Return the [X, Y] coordinate for the center point of the cell that contains the specified text.  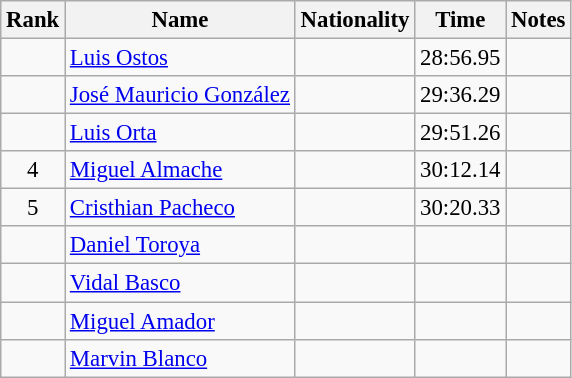
Luis Ostos [180, 58]
29:36.29 [460, 95]
Nationality [354, 20]
Miguel Almache [180, 170]
29:51.26 [460, 133]
Miguel Amador [180, 321]
Name [180, 20]
Notes [538, 20]
4 [33, 170]
Rank [33, 20]
Luis Orta [180, 133]
30:20.33 [460, 208]
28:56.95 [460, 58]
Vidal Basco [180, 283]
5 [33, 208]
Time [460, 20]
Cristhian Pacheco [180, 208]
Daniel Toroya [180, 245]
José Mauricio González [180, 95]
30:12.14 [460, 170]
Marvin Blanco [180, 358]
